Detect which cell encompasses the target text, then output its [X, Y] center coordinate. 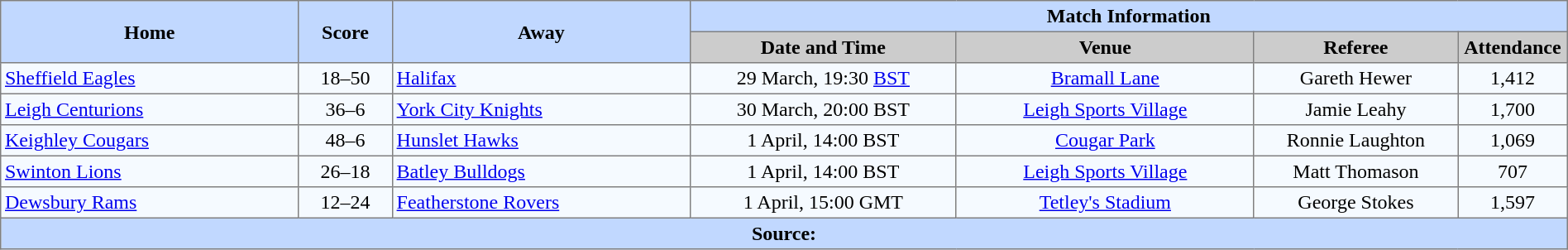
26–18 [346, 171]
Tetley's Stadium [1105, 203]
Dewsbury Rams [150, 203]
Match Information [1128, 17]
48–6 [346, 141]
707 [1513, 171]
Score [346, 31]
1,700 [1513, 109]
Batley Bulldogs [541, 171]
30 March, 20:00 BST [823, 109]
Cougar Park [1105, 141]
Featherstone Rovers [541, 203]
Ronnie Laughton [1355, 141]
1 April, 15:00 GMT [823, 203]
Gareth Hewer [1355, 79]
Home [150, 31]
York City Knights [541, 109]
Halifax [541, 79]
Attendance [1513, 47]
Referee [1355, 47]
George Stokes [1355, 203]
Hunslet Hawks [541, 141]
Venue [1105, 47]
Sheffield Eagles [150, 79]
Away [541, 31]
Matt Thomason [1355, 171]
Keighley Cougars [150, 141]
Leigh Centurions [150, 109]
Swinton Lions [150, 171]
36–6 [346, 109]
1,069 [1513, 141]
18–50 [346, 79]
Source: [784, 233]
12–24 [346, 203]
Jamie Leahy [1355, 109]
Bramall Lane [1105, 79]
1,597 [1513, 203]
1,412 [1513, 79]
29 March, 19:30 BST [823, 79]
Date and Time [823, 47]
